Determine the (X, Y) coordinate at the center of the cell enclosing the given text.  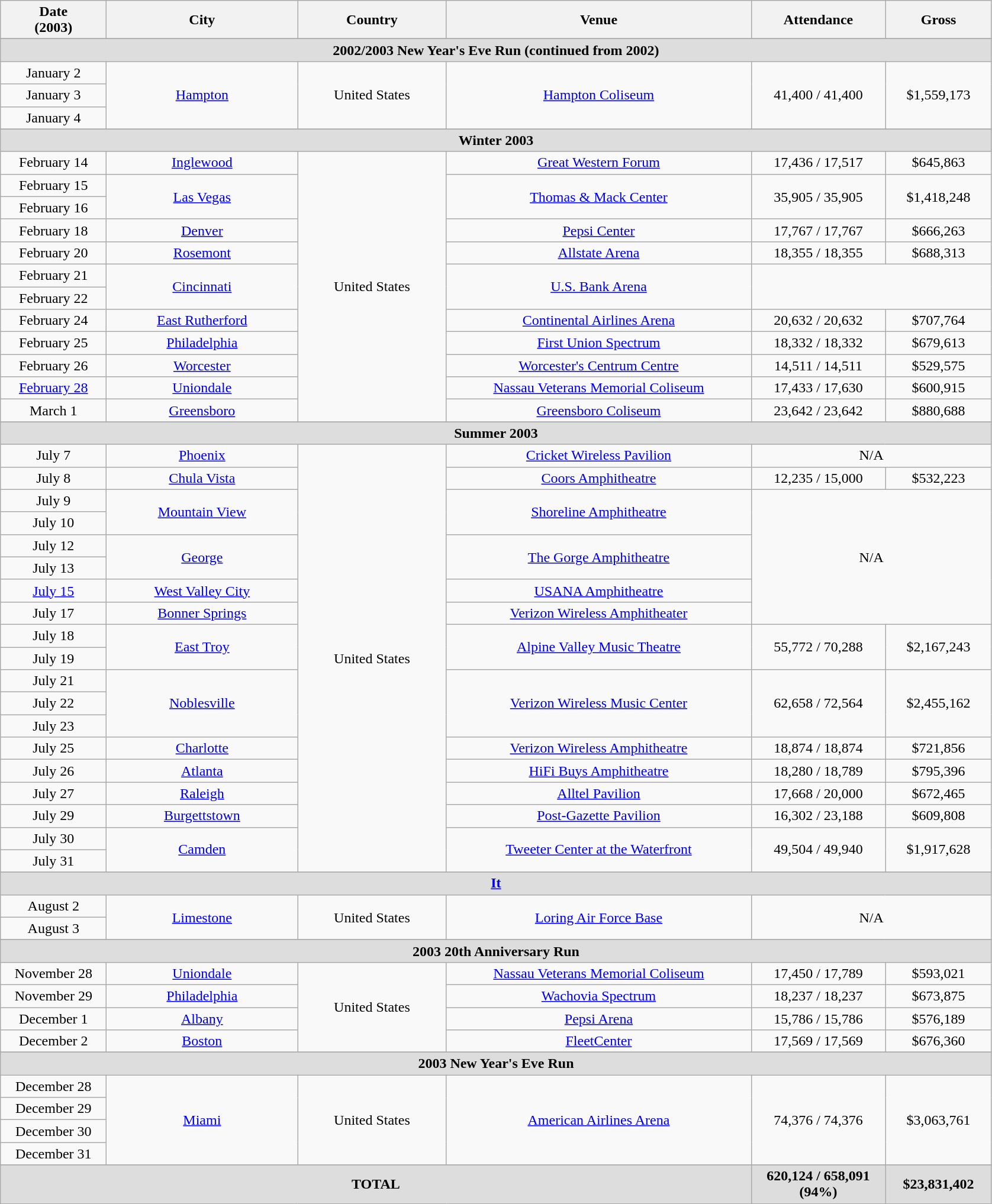
Chula Vista (202, 478)
Denver (202, 230)
July 23 (53, 726)
Cincinnati (202, 286)
July 29 (53, 816)
18,280 / 18,789 (818, 771)
August 2 (53, 906)
February 14 (53, 163)
17,436 / 17,517 (818, 163)
Summer 2003 (496, 433)
December 28 (53, 1086)
35,905 / 35,905 (818, 196)
Pepsi Center (599, 230)
$673,875 (939, 996)
February 20 (53, 253)
February 25 (53, 343)
Limestone (202, 917)
East Troy (202, 647)
Burgettstown (202, 816)
American Airlines Arena (599, 1120)
U.S. Bank Arena (599, 286)
$707,764 (939, 321)
January 2 (53, 73)
Thomas & Mack Center (599, 196)
December 29 (53, 1109)
Noblesville (202, 703)
Camden (202, 850)
July 18 (53, 635)
2002/2003 New Year's Eve Run (continued from 2002) (496, 50)
Hampton Coliseum (599, 95)
Atlanta (202, 771)
July 10 (53, 523)
12,235 / 15,000 (818, 478)
Mountain View (202, 512)
Continental Airlines Arena (599, 321)
Albany (202, 1018)
$676,360 (939, 1041)
July 19 (53, 659)
Loring Air Force Base (599, 917)
March 1 (53, 411)
Post-Gazette Pavilion (599, 816)
49,504 / 49,940 (818, 850)
18,355 / 18,355 (818, 253)
TOTAL (376, 1184)
Coors Amphitheatre (599, 478)
$666,263 (939, 230)
55,772 / 70,288 (818, 647)
December 30 (53, 1131)
17,767 / 17,767 (818, 230)
July 25 (53, 748)
2003 20th Anniversary Run (496, 951)
February 24 (53, 321)
February 28 (53, 388)
Shoreline Amphitheatre (599, 512)
$1,559,173 (939, 95)
Charlotte (202, 748)
December 31 (53, 1154)
2003 New Year's Eve Run (496, 1064)
Verizon Wireless Amphitheater (599, 613)
Worcester (202, 366)
Gross (939, 20)
East Rutherford (202, 321)
Boston (202, 1041)
First Union Spectrum (599, 343)
$645,863 (939, 163)
January 4 (53, 118)
Allstate Arena (599, 253)
Rosemont (202, 253)
Date(2003) (53, 20)
February 16 (53, 208)
17,668 / 20,000 (818, 793)
West Valley City (202, 590)
23,642 / 23,642 (818, 411)
Hampton (202, 95)
$1,917,628 (939, 850)
July 27 (53, 793)
Great Western Forum (599, 163)
$593,021 (939, 973)
Alpine Valley Music Theatre (599, 647)
July 26 (53, 771)
February 15 (53, 185)
July 15 (53, 590)
February 22 (53, 298)
$23,831,402 (939, 1184)
620,124 / 658,091 (94%) (818, 1184)
July 8 (53, 478)
Worcester's Centrum Centre (599, 366)
December 1 (53, 1018)
Phoenix (202, 456)
February 21 (53, 275)
$795,396 (939, 771)
George (202, 557)
17,569 / 17,569 (818, 1041)
January 3 (53, 95)
$721,856 (939, 748)
Alltel Pavilion (599, 793)
City (202, 20)
Bonner Springs (202, 613)
Miami (202, 1120)
41,400 / 41,400 (818, 95)
Wachovia Spectrum (599, 996)
Verizon Wireless Music Center (599, 703)
16,302 / 23,188 (818, 816)
Pepsi Arena (599, 1018)
$2,455,162 (939, 703)
20,632 / 20,632 (818, 321)
$576,189 (939, 1018)
$532,223 (939, 478)
February 18 (53, 230)
Country (372, 20)
74,376 / 74,376 (818, 1120)
$688,313 (939, 253)
July 9 (53, 501)
$529,575 (939, 366)
December 2 (53, 1041)
July 12 (53, 545)
HiFi Buys Amphitheatre (599, 771)
July 22 (53, 703)
$672,465 (939, 793)
November 29 (53, 996)
Tweeter Center at the Waterfront (599, 850)
18,332 / 18,332 (818, 343)
$880,688 (939, 411)
July 7 (53, 456)
Greensboro Coliseum (599, 411)
$600,915 (939, 388)
17,450 / 17,789 (818, 973)
USANA Amphitheatre (599, 590)
Raleigh (202, 793)
Verizon Wireless Amphitheatre (599, 748)
$679,613 (939, 343)
$1,418,248 (939, 196)
$3,063,761 (939, 1120)
$609,808 (939, 816)
Inglewood (202, 163)
It (496, 883)
18,874 / 18,874 (818, 748)
17,433 / 17,630 (818, 388)
August 3 (53, 928)
$2,167,243 (939, 647)
Attendance (818, 20)
18,237 / 18,237 (818, 996)
15,786 / 15,786 (818, 1018)
July 31 (53, 861)
The Gorge Amphitheatre (599, 557)
Winter 2003 (496, 140)
Las Vegas (202, 196)
Greensboro (202, 411)
14,511 / 14,511 (818, 366)
Venue (599, 20)
FleetCenter (599, 1041)
Cricket Wireless Pavilion (599, 456)
November 28 (53, 973)
February 26 (53, 366)
62,658 / 72,564 (818, 703)
July 13 (53, 568)
July 17 (53, 613)
July 30 (53, 838)
July 21 (53, 681)
